Find where the given text appears and provide that cell's center as [X, Y] coordinate. 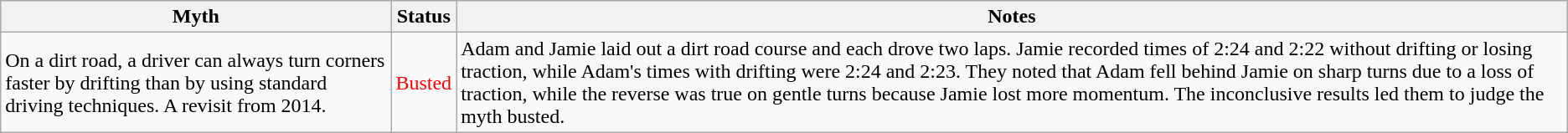
Busted [424, 82]
Status [424, 17]
Notes [1012, 17]
On a dirt road, a driver can always turn corners faster by drifting than by using standard driving techniques. A revisit from 2014. [196, 82]
Myth [196, 17]
